Output the [x, y] coordinate of the center of the cell containing the given text.  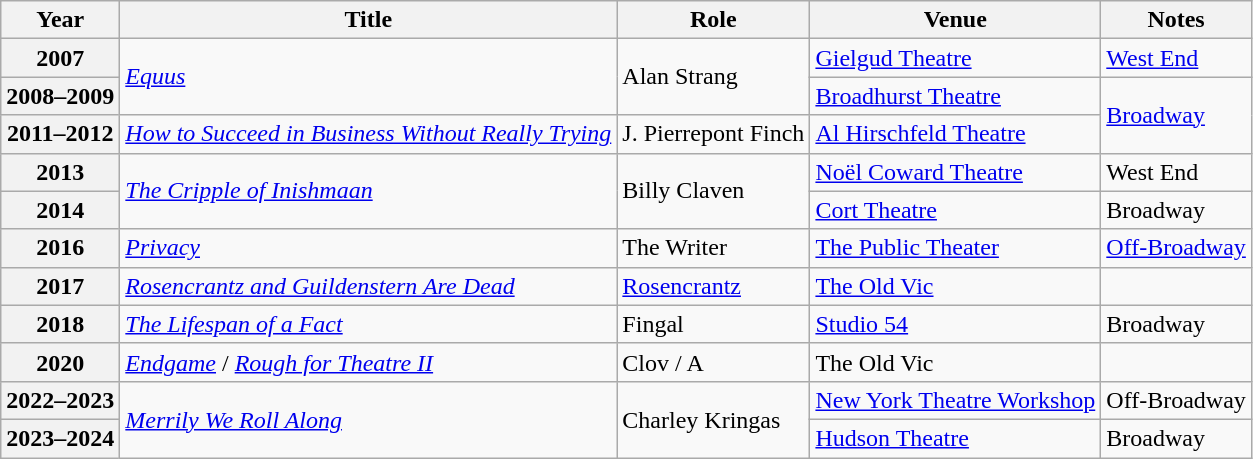
2007 [60, 58]
Hudson Theatre [956, 438]
Year [60, 20]
J. Pierrepont Finch [714, 134]
Fingal [714, 324]
Clov / A [714, 362]
Equus [368, 77]
Gielgud Theatre [956, 58]
2016 [60, 248]
2013 [60, 172]
Endgame / Rough for Theatre II [368, 362]
Studio 54 [956, 324]
2014 [60, 210]
Charley Kringas [714, 419]
2017 [60, 286]
Venue [956, 20]
2020 [60, 362]
Noël Coward Theatre [956, 172]
2011–2012 [60, 134]
The Public Theater [956, 248]
2023–2024 [60, 438]
2022–2023 [60, 400]
2008–2009 [60, 96]
The Lifespan of a Fact [368, 324]
Title [368, 20]
How to Succeed in Business Without Really Trying [368, 134]
Privacy [368, 248]
Role [714, 20]
Notes [1176, 20]
Broadhurst Theatre [956, 96]
Billy Claven [714, 191]
Cort Theatre [956, 210]
Rosencrantz and Guildenstern Are Dead [368, 286]
Al Hirschfeld Theatre [956, 134]
The Writer [714, 248]
2018 [60, 324]
The Cripple of Inishmaan [368, 191]
Rosencrantz [714, 286]
Merrily We Roll Along [368, 419]
New York Theatre Workshop [956, 400]
Alan Strang [714, 77]
